For the text-containing cell, return its midpoint in [x, y] coordinate format. 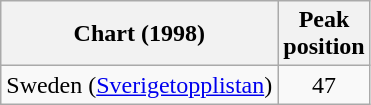
Chart (1998) [140, 34]
Sweden (Sverigetopplistan) [140, 85]
Peakposition [324, 34]
47 [324, 85]
